Determine the (x, y) coordinate at the center of the cell enclosing the given text.  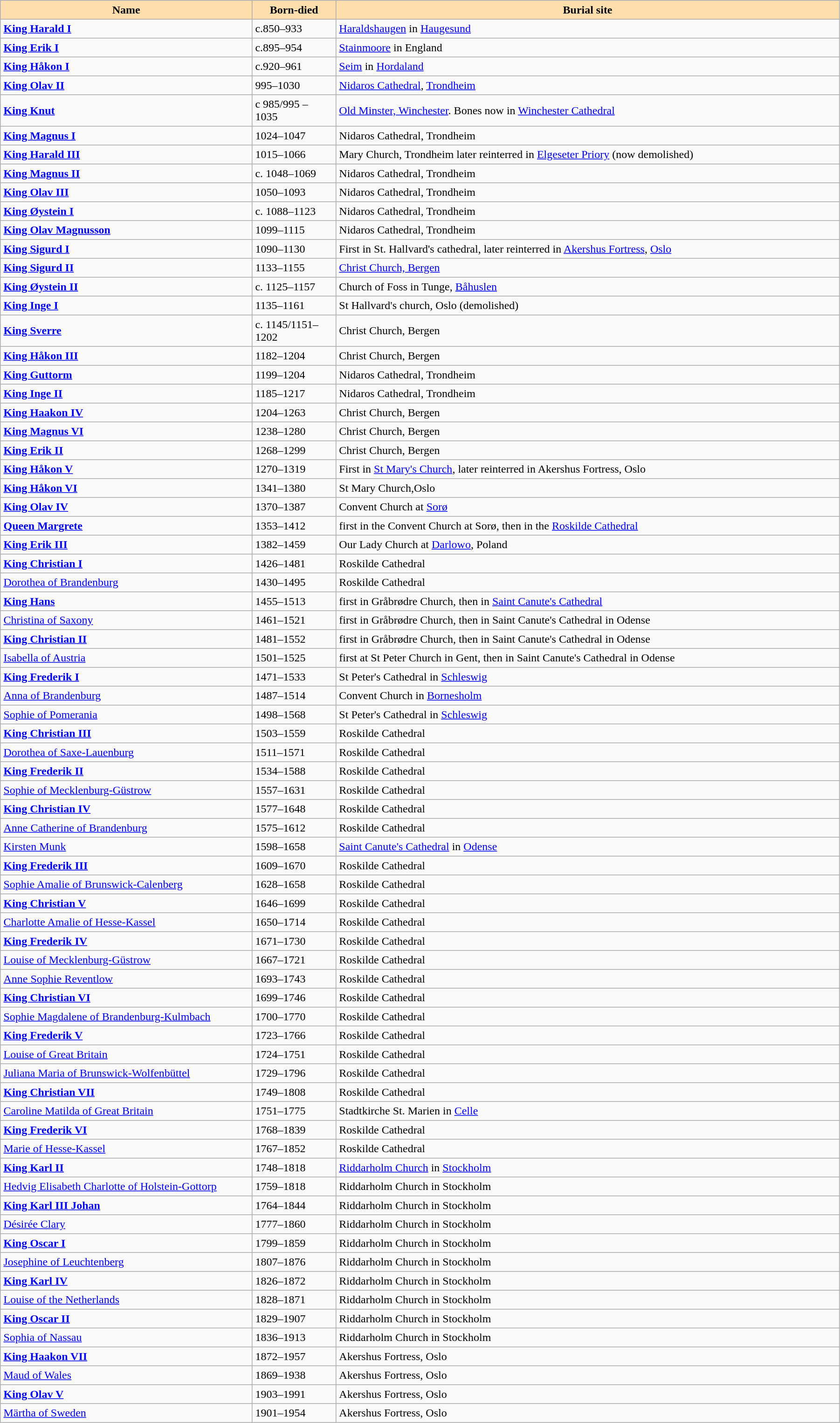
Convent Church at Sorø (588, 507)
1650–1714 (294, 922)
Sophie of Pomerania (126, 715)
St Hallvard's church, Oslo (demolished) (588, 305)
King Sverre (126, 331)
King Erik I (126, 48)
first at St Peter Church in Gent, then in Saint Canute's Cathedral in Odense (588, 658)
St Mary Church,Oslo (588, 488)
1370–1387 (294, 507)
King Frederik II (126, 771)
1501–1525 (294, 658)
King Haakon IV (126, 412)
1749–1808 (294, 1092)
King Christian IV (126, 809)
Church of Foss in Tunge, Båhuslen (588, 287)
King Christian V (126, 903)
Mary Church, Trondheim later reinterred in Elgeseter Priory (now demolished) (588, 154)
1768–1839 (294, 1130)
1700–1770 (294, 1017)
Louise of Great Britain (126, 1054)
1799–1859 (294, 1243)
1015–1066 (294, 154)
King Harald III (126, 154)
Convent Church in Bornesholm (588, 695)
1693–1743 (294, 979)
1729–1796 (294, 1073)
Queen Margrete (126, 526)
1557–1631 (294, 790)
1575–1612 (294, 828)
Dorothea of Brandenburg (126, 582)
1751–1775 (294, 1111)
Name (126, 10)
1341–1380 (294, 488)
1503–1559 (294, 733)
1199–1204 (294, 375)
1671–1730 (294, 941)
1807–1876 (294, 1262)
Marie of Hesse-Kassel (126, 1148)
Born-died (294, 10)
Isabella of Austria (126, 658)
1382–1459 (294, 544)
Sophie Amalie of Brunswick-Calenberg (126, 884)
Louise of the Netherlands (126, 1299)
1050–1093 (294, 192)
1609–1670 (294, 866)
1471–1533 (294, 677)
King Olav II (126, 85)
1430–1495 (294, 582)
King Inge II (126, 393)
1090–1130 (294, 249)
Désirée Clary (126, 1224)
1667–1721 (294, 960)
1270–1319 (294, 469)
King Magnus II (126, 173)
995–1030 (294, 85)
King Inge I (126, 305)
King Karl IV (126, 1281)
c 985/995 – 1035 (294, 110)
1455–1513 (294, 601)
King Sigurd II (126, 268)
Haraldshaugen in Haugesund (588, 28)
1764–1844 (294, 1205)
1598–1658 (294, 846)
King Guttorm (126, 375)
King Karl II (126, 1168)
1828–1871 (294, 1299)
Maud of Wales (126, 1375)
1481–1552 (294, 639)
Sophie of Mecklenburg-Güstrow (126, 790)
c.850–933 (294, 28)
Louise of Mecklenburg-Güstrow (126, 960)
Saint Canute's Cathedral in Odense (588, 846)
1099–1115 (294, 230)
Charlotte Amalie of Hesse-Kassel (126, 922)
1353–1412 (294, 526)
King Håkon VI (126, 488)
1135–1161 (294, 305)
1901–1954 (294, 1413)
King Christian II (126, 639)
Anne Sophie Reventlow (126, 979)
King Haakon VII (126, 1356)
Christina of Saxony (126, 620)
first in the Convent Church at Sorø, then in the Roskilde Cathedral (588, 526)
First in St. Hallvard's cathedral, later reinterred in Akershus Fortress, Oslo (588, 249)
Stainmoore in England (588, 48)
1204–1263 (294, 412)
1133–1155 (294, 268)
1748–1818 (294, 1168)
1185–1217 (294, 393)
c.920–961 (294, 66)
Our Lady Church at Darlowo, Poland (588, 544)
1487–1514 (294, 695)
King Magnus VI (126, 431)
1426–1481 (294, 564)
1238–1280 (294, 431)
King Olav V (126, 1394)
King Frederik V (126, 1035)
Sophia of Nassau (126, 1337)
Juliana Maria of Brunswick-Wolfenbüttel (126, 1073)
Old Minster, Winchester. Bones now in Winchester Cathedral (588, 110)
1182–1204 (294, 356)
Sophie Magdalene of Brandenburg-Kulmbach (126, 1017)
1577–1648 (294, 809)
King Harald I (126, 28)
c. 1125–1157 (294, 287)
King Oscar II (126, 1319)
Seim in Hordaland (588, 66)
King Karl III Johan (126, 1205)
1498–1568 (294, 715)
King Christian III (126, 733)
1826–1872 (294, 1281)
King Olav III (126, 192)
c.895–954 (294, 48)
King Øystein I (126, 211)
King Håkon I (126, 66)
Anna of Brandenburg (126, 695)
King Håkon III (126, 356)
Märtha of Sweden (126, 1413)
First in St Mary's Church, later reinterred in Akershus Fortress, Oslo (588, 469)
1646–1699 (294, 903)
1869–1938 (294, 1375)
1829–1907 (294, 1319)
King Oscar I (126, 1243)
Stadtkirche St. Marien in Celle (588, 1111)
first in Gråbrødre Church, then in Saint Canute's Cathedral (588, 601)
1903–1991 (294, 1394)
1872–1957 (294, 1356)
King Øystein II (126, 287)
1511–1571 (294, 752)
1699–1746 (294, 997)
1534–1588 (294, 771)
1836–1913 (294, 1337)
King Christian VII (126, 1092)
1461–1521 (294, 620)
King Erik III (126, 544)
King Olav Magnusson (126, 230)
King Erik II (126, 450)
1723–1766 (294, 1035)
King Christian I (126, 564)
Dorothea of Saxe-Lauenburg (126, 752)
Anne Catherine of Brandenburg (126, 828)
King Håkon V (126, 469)
King Magnus I (126, 136)
Kirsten Munk (126, 846)
King Sigurd I (126, 249)
c. 1048–1069 (294, 173)
c. 1088–1123 (294, 211)
King Frederik VI (126, 1130)
1777–1860 (294, 1224)
1759–1818 (294, 1186)
King Frederik I (126, 677)
1628–1658 (294, 884)
1724–1751 (294, 1054)
King Frederik III (126, 866)
King Knut (126, 110)
Hedvig Elisabeth Charlotte of Holstein-Gottorp (126, 1186)
Caroline Matilda of Great Britain (126, 1111)
King Christian VI (126, 997)
1767–1852 (294, 1148)
1268–1299 (294, 450)
King Frederik IV (126, 941)
Josephine of Leuchtenberg (126, 1262)
Burial site (588, 10)
King Hans (126, 601)
c. 1145/1151–1202 (294, 331)
1024–1047 (294, 136)
King Olav IV (126, 507)
